Return the (x, y) coordinate for the center point of the cell that contains the specified text.  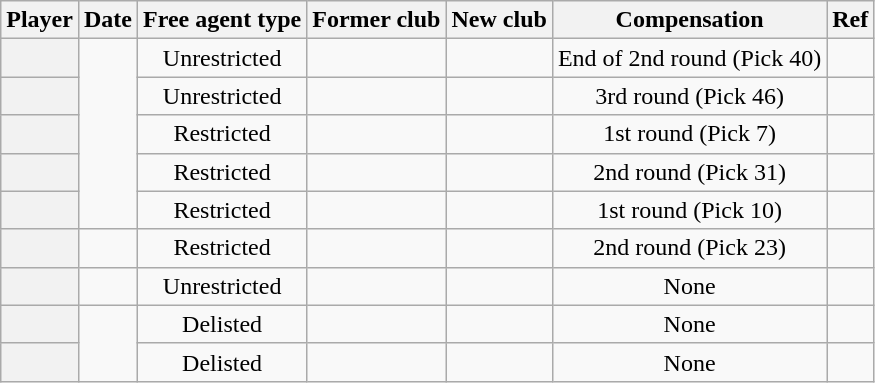
Player (40, 20)
New club (499, 20)
1st round (Pick 10) (689, 210)
Date (108, 20)
Free agent type (222, 20)
Former club (376, 20)
2nd round (Pick 23) (689, 248)
1st round (Pick 7) (689, 134)
Compensation (689, 20)
3rd round (Pick 46) (689, 96)
2nd round (Pick 31) (689, 172)
End of 2nd round (Pick 40) (689, 58)
Ref (850, 20)
